Search for the cell housing the specified text and yield its [X, Y] center coordinate. 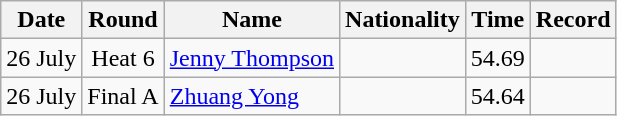
Final A [123, 96]
Jenny Thompson [252, 58]
Date [42, 20]
Nationality [403, 20]
Name [252, 20]
Time [498, 20]
Record [573, 20]
Round [123, 20]
Heat 6 [123, 58]
Zhuang Yong [252, 96]
54.64 [498, 96]
54.69 [498, 58]
